For the text-containing cell, return its midpoint in (X, Y) coordinate format. 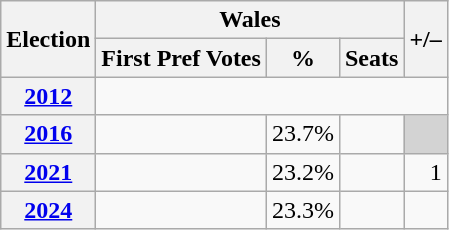
2016 (48, 134)
23.3% (302, 210)
First Pref Votes (182, 58)
2021 (48, 172)
Wales (250, 20)
+/– (426, 39)
23.7% (302, 134)
Election (48, 39)
1 (426, 172)
% (302, 58)
Seats (371, 58)
23.2% (302, 172)
2012 (48, 96)
2024 (48, 210)
